Scan for the cell matching the given text and deliver its (X, Y) coordinate at center. 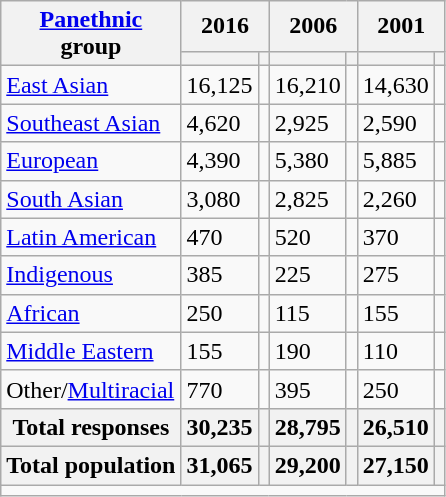
5,885 (396, 161)
Total population (91, 465)
30,235 (220, 427)
520 (308, 237)
275 (396, 275)
Total responses (91, 427)
2,825 (308, 199)
5,380 (308, 161)
Indigenous (91, 275)
4,620 (220, 123)
385 (220, 275)
East Asian (91, 85)
29,200 (308, 465)
2016 (225, 26)
European (91, 161)
4,390 (220, 161)
2001 (401, 26)
28,795 (308, 427)
16,210 (308, 85)
16,125 (220, 85)
2006 (313, 26)
225 (308, 275)
South Asian (91, 199)
770 (220, 389)
3,080 (220, 199)
Latin American (91, 237)
395 (308, 389)
26,510 (396, 427)
African (91, 313)
470 (220, 237)
Southeast Asian (91, 123)
370 (396, 237)
190 (308, 351)
Middle Eastern (91, 351)
14,630 (396, 85)
Panethnicgroup (91, 34)
2,590 (396, 123)
27,150 (396, 465)
31,065 (220, 465)
2,925 (308, 123)
115 (308, 313)
Other/Multiracial (91, 389)
110 (396, 351)
2,260 (396, 199)
